Output the [x, y] coordinate of the center of the cell containing the given text.  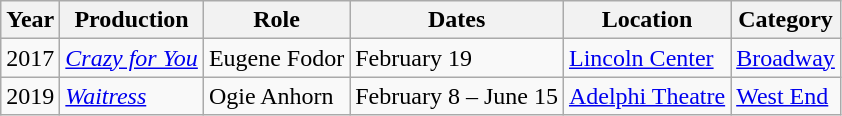
Eugene Fodor [276, 58]
West End [786, 96]
Lincoln Center [646, 58]
Year [30, 20]
Ogie Anhorn [276, 96]
Crazy for You [132, 58]
February 8 – June 15 [457, 96]
Waitress [132, 96]
Role [276, 20]
Category [786, 20]
Production [132, 20]
Adelphi Theatre [646, 96]
Broadway [786, 58]
2017 [30, 58]
February 19 [457, 58]
2019 [30, 96]
Location [646, 20]
Dates [457, 20]
